From the cell containing the given text, extract its center point as [x, y] coordinate. 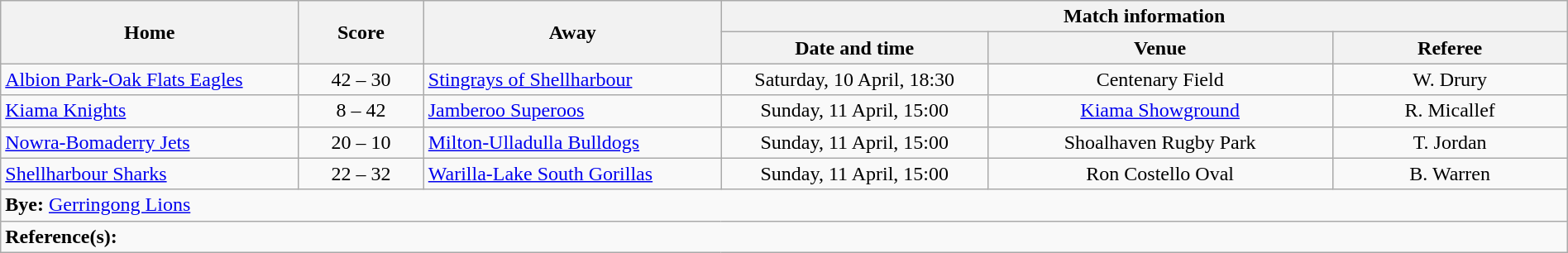
Bye: Gerringong Lions [784, 205]
22 – 32 [361, 174]
20 – 10 [361, 142]
Referee [1450, 48]
Reference(s): [784, 236]
Match information [1145, 17]
Ron Costello Oval [1159, 174]
Albion Park-Oak Flats Eagles [150, 79]
Away [572, 32]
42 – 30 [361, 79]
Saturday, 10 April, 18:30 [854, 79]
Home [150, 32]
Nowra-Bomaderry Jets [150, 142]
B. Warren [1450, 174]
8 – 42 [361, 111]
W. Drury [1450, 79]
Date and time [854, 48]
T. Jordan [1450, 142]
Shoalhaven Rugby Park [1159, 142]
Kiama Showground [1159, 111]
Centenary Field [1159, 79]
Kiama Knights [150, 111]
Shellharbour Sharks [150, 174]
Jamberoo Superoos [572, 111]
R. Micallef [1450, 111]
Warilla-Lake South Gorillas [572, 174]
Venue [1159, 48]
Milton-Ulladulla Bulldogs [572, 142]
Score [361, 32]
Stingrays of Shellharbour [572, 79]
